Locate the cell with the specified text and output its [x, y] center coordinate. 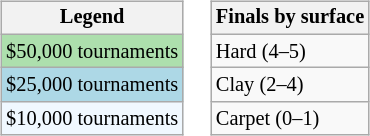
Clay (2–4) [290, 85]
Hard (4–5) [290, 51]
Legend [92, 18]
Carpet (0–1) [290, 119]
$25,000 tournaments [92, 85]
$10,000 tournaments [92, 119]
Finals by surface [290, 18]
$50,000 tournaments [92, 51]
